Locate the cell with the specified text and output its (x, y) center coordinate. 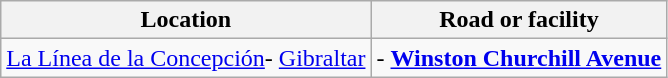
- Winston Churchill Avenue (519, 58)
La Línea de la Concepción- Gibraltar (186, 58)
Location (186, 20)
Road or facility (519, 20)
